Locate the cell with the specified text and output its (x, y) center coordinate. 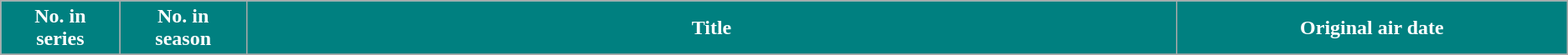
Original air date (1372, 28)
No. inseries (60, 28)
No. inseason (183, 28)
Title (711, 28)
